Determine the (X, Y) coordinate at the center of the cell enclosing the given text.  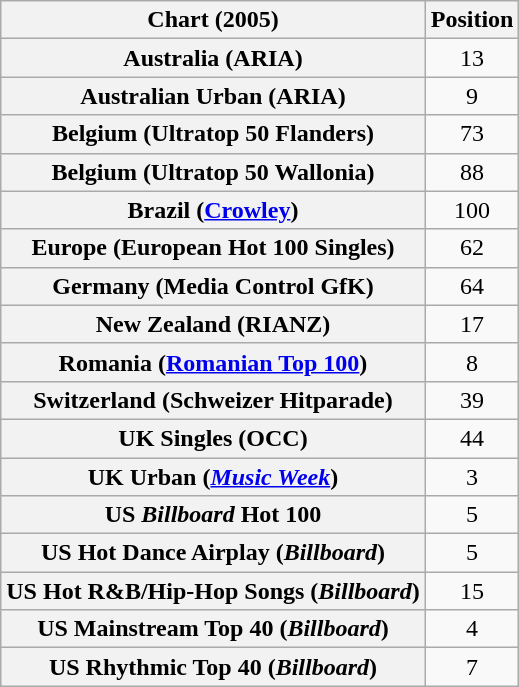
17 (472, 324)
13 (472, 58)
Australia (ARIA) (213, 58)
39 (472, 400)
Australian Urban (ARIA) (213, 96)
44 (472, 438)
100 (472, 210)
Brazil (Crowley) (213, 210)
15 (472, 591)
9 (472, 96)
8 (472, 362)
UK Urban (Music Week) (213, 477)
7 (472, 667)
Position (472, 20)
New Zealand (RIANZ) (213, 324)
Chart (2005) (213, 20)
Romania (Romanian Top 100) (213, 362)
US Hot R&B/Hip-Hop Songs (Billboard) (213, 591)
Belgium (Ultratop 50 Flanders) (213, 134)
Germany (Media Control GfK) (213, 286)
Switzerland (Schweizer Hitparade) (213, 400)
US Hot Dance Airplay (Billboard) (213, 553)
US Mainstream Top 40 (Billboard) (213, 629)
Europe (European Hot 100 Singles) (213, 248)
US Rhythmic Top 40 (Billboard) (213, 667)
62 (472, 248)
64 (472, 286)
US Billboard Hot 100 (213, 515)
88 (472, 172)
Belgium (Ultratop 50 Wallonia) (213, 172)
4 (472, 629)
3 (472, 477)
UK Singles (OCC) (213, 438)
73 (472, 134)
